For the text-containing cell, return its midpoint in [X, Y] coordinate format. 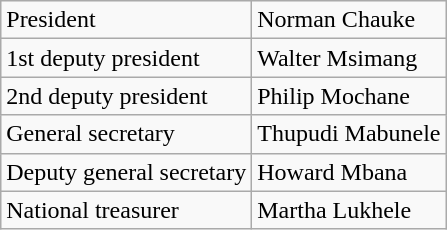
1st deputy president [126, 58]
Howard Mbana [349, 172]
Philip Mochane [349, 96]
Thupudi Mabunele [349, 134]
National treasurer [126, 210]
Norman Chauke [349, 20]
2nd deputy president [126, 96]
Walter Msimang [349, 58]
President [126, 20]
General secretary [126, 134]
Deputy general secretary [126, 172]
Martha Lukhele [349, 210]
